Detect which cell encompasses the target text, then output its (X, Y) center coordinate. 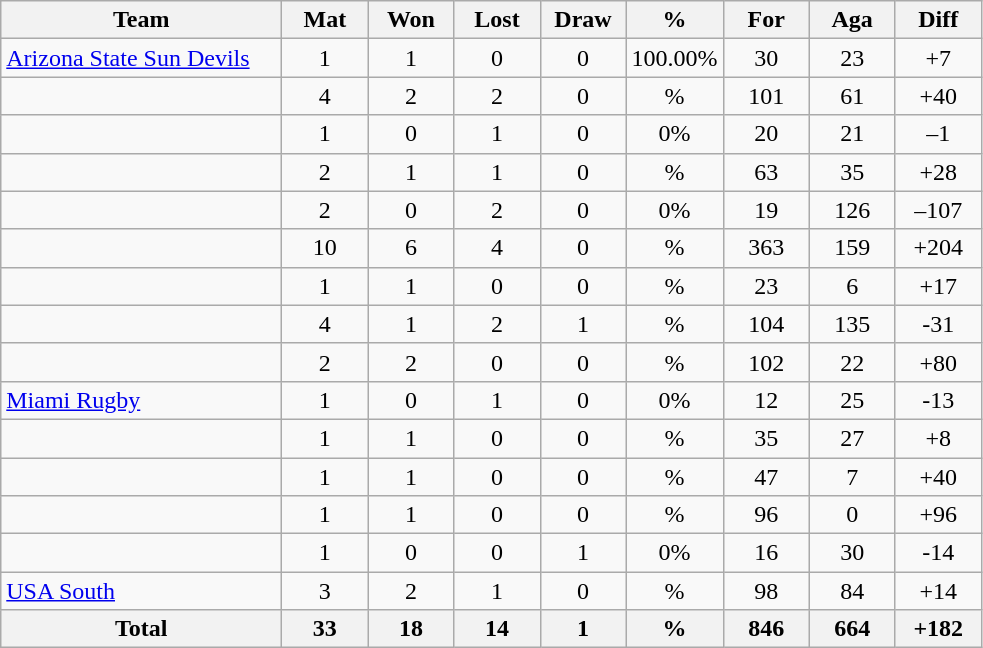
–1 (938, 134)
Draw (583, 20)
7 (852, 477)
3 (325, 591)
Lost (497, 20)
664 (852, 629)
+80 (938, 362)
10 (325, 248)
100.00% (674, 58)
For (766, 20)
–107 (938, 210)
19 (766, 210)
846 (766, 629)
20 (766, 134)
Mat (325, 20)
135 (852, 324)
12 (766, 400)
27 (852, 438)
Diff (938, 20)
21 (852, 134)
+182 (938, 629)
101 (766, 96)
16 (766, 553)
+204 (938, 248)
22 (852, 362)
18 (411, 629)
-14 (938, 553)
96 (766, 515)
Team (142, 20)
25 (852, 400)
+17 (938, 286)
63 (766, 172)
159 (852, 248)
98 (766, 591)
84 (852, 591)
Aga (852, 20)
+28 (938, 172)
14 (497, 629)
-13 (938, 400)
Won (411, 20)
+7 (938, 58)
61 (852, 96)
-31 (938, 324)
47 (766, 477)
Arizona State Sun Devils (142, 58)
USA South (142, 591)
33 (325, 629)
+14 (938, 591)
126 (852, 210)
+96 (938, 515)
363 (766, 248)
Total (142, 629)
104 (766, 324)
Miami Rugby (142, 400)
102 (766, 362)
+8 (938, 438)
